Return the (X, Y) coordinate for the center point of the cell that contains the specified text.  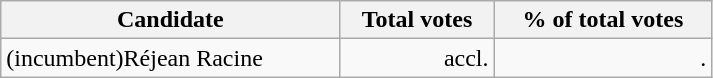
. (603, 58)
Candidate (170, 20)
% of total votes (603, 20)
(incumbent)Réjean Racine (170, 58)
accl. (417, 58)
Total votes (417, 20)
